Detect which cell encompasses the target text, then output its [X, Y] center coordinate. 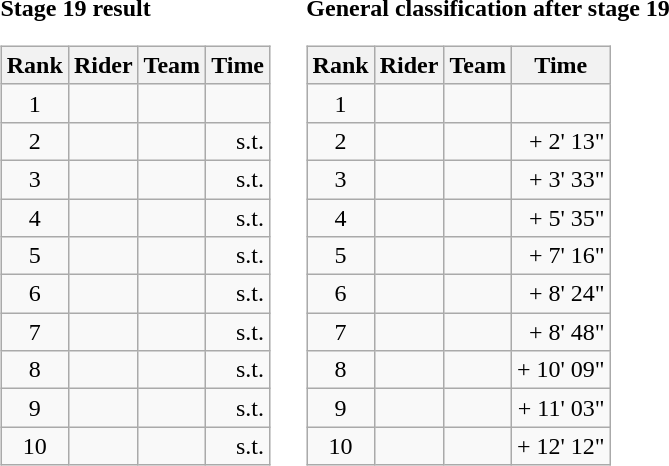
+ 8' 48" [560, 332]
+ 2' 13" [560, 141]
+ 3' 33" [560, 179]
+ 8' 24" [560, 294]
+ 10' 09" [560, 370]
+ 11' 03" [560, 408]
+ 5' 35" [560, 217]
+ 7' 16" [560, 256]
+ 12' 12" [560, 446]
